Detect which cell encompasses the target text, then output its [X, Y] center coordinate. 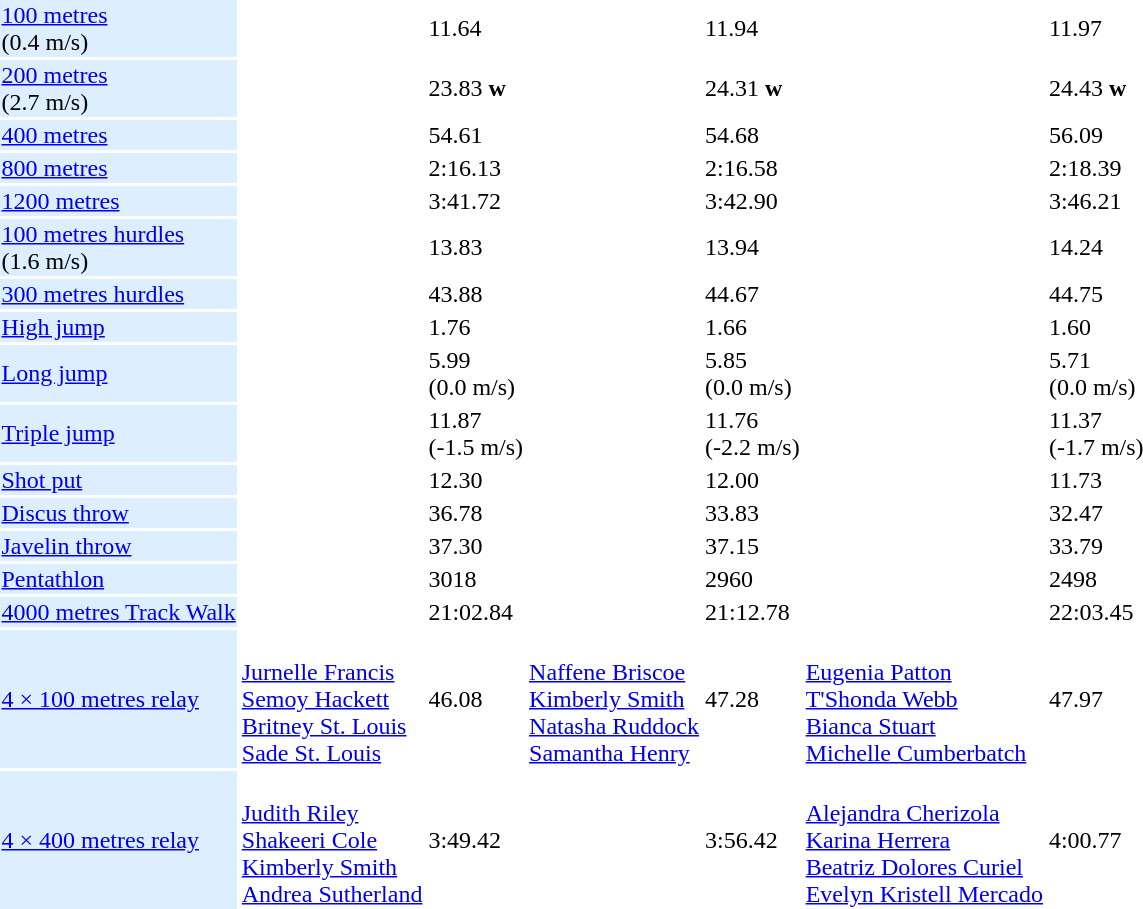
11.76 (-2.2 m/s) [753, 434]
1200 metres [118, 201]
54.68 [753, 135]
400 metres [118, 135]
Judith Riley Shakeeri Cole Kimberly Smith Andrea Sutherland [332, 840]
13.94 [753, 248]
3:49.42 [476, 840]
11.87 (-1.5 m/s) [476, 434]
4000 metres Track Walk [118, 612]
33.83 [753, 513]
2:16.13 [476, 168]
37.15 [753, 546]
3:41.72 [476, 201]
Long jump [118, 374]
11.64 [476, 28]
Discus throw [118, 513]
Pentathlon [118, 579]
4 × 100 metres relay [118, 699]
2960 [753, 579]
1.66 [753, 327]
Triple jump [118, 434]
13.83 [476, 248]
21:12.78 [753, 612]
4 × 400 metres relay [118, 840]
100 metres (0.4 m/s) [118, 28]
2:16.58 [753, 168]
Jurnelle Francis Semoy Hackett Britney St. Louis Sade St. Louis [332, 699]
47.28 [753, 699]
12.30 [476, 480]
Javelin throw [118, 546]
24.31 w [753, 88]
23.83 w [476, 88]
3:56.42 [753, 840]
800 metres [118, 168]
5.99 (0.0 m/s) [476, 374]
5.85 (0.0 m/s) [753, 374]
46.08 [476, 699]
High jump [118, 327]
300 metres hurdles [118, 294]
Eugenia Patton T'Shonda Webb Bianca Stuart Michelle Cumberbatch [924, 699]
Naffene Briscoe Kimberly Smith Natasha Ruddock Samantha Henry [614, 699]
54.61 [476, 135]
200 metres (2.7 m/s) [118, 88]
37.30 [476, 546]
3:42.90 [753, 201]
12.00 [753, 480]
11.94 [753, 28]
44.67 [753, 294]
Alejandra Cherizola Karina Herrera Beatriz Dolores Curiel Evelyn Kristell Mercado [924, 840]
43.88 [476, 294]
1.76 [476, 327]
36.78 [476, 513]
Shot put [118, 480]
3018 [476, 579]
100 metres hurdles (1.6 m/s) [118, 248]
21:02.84 [476, 612]
